Detect which cell encompasses the target text, then output its [x, y] center coordinate. 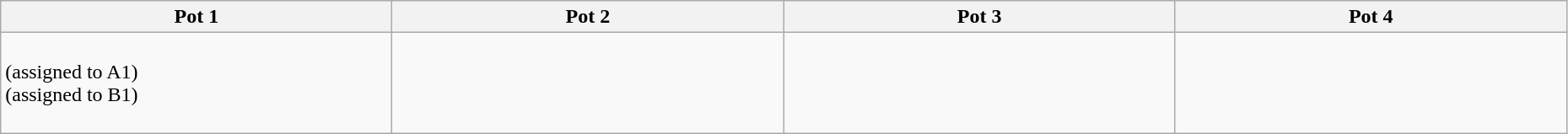
Pot 4 [1371, 17]
Pot 3 [979, 17]
(assigned to A1) (assigned to B1) [197, 83]
Pot 1 [197, 17]
Pot 2 [588, 17]
